Search for the cell housing the specified text and yield its [x, y] center coordinate. 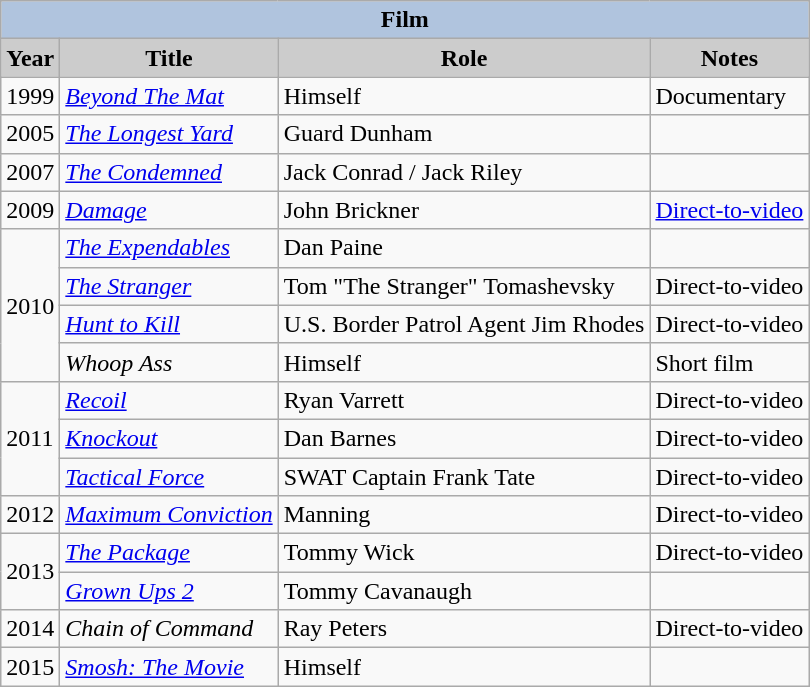
Short film [730, 362]
John Brickner [464, 210]
2012 [30, 515]
2009 [30, 210]
Manning [464, 515]
Ray Peters [464, 629]
U.S. Border Patrol Agent Jim Rhodes [464, 324]
Documentary [730, 96]
1999 [30, 96]
Notes [730, 58]
Damage [169, 210]
Knockout [169, 438]
Chain of Command [169, 629]
2007 [30, 172]
Film [405, 20]
2013 [30, 572]
2005 [30, 134]
Maximum Conviction [169, 515]
Tactical Force [169, 477]
The Expendables [169, 248]
Dan Paine [464, 248]
2010 [30, 305]
Title [169, 58]
2011 [30, 438]
Grown Ups 2 [169, 591]
Beyond The Mat [169, 96]
The Condemned [169, 172]
Hunt to Kill [169, 324]
Guard Dunham [464, 134]
Smosh: The Movie [169, 667]
2015 [30, 667]
The Stranger [169, 286]
The Longest Yard [169, 134]
Whoop Ass [169, 362]
Recoil [169, 400]
Tom "The Stranger" Tomashevsky [464, 286]
Tommy Wick [464, 553]
2014 [30, 629]
Year [30, 58]
Ryan Varrett [464, 400]
Jack Conrad / Jack Riley [464, 172]
The Package [169, 553]
Role [464, 58]
Tommy Cavanaugh [464, 591]
SWAT Captain Frank Tate [464, 477]
Dan Barnes [464, 438]
